Return the (x, y) coordinate for the center point of the cell that contains the specified text.  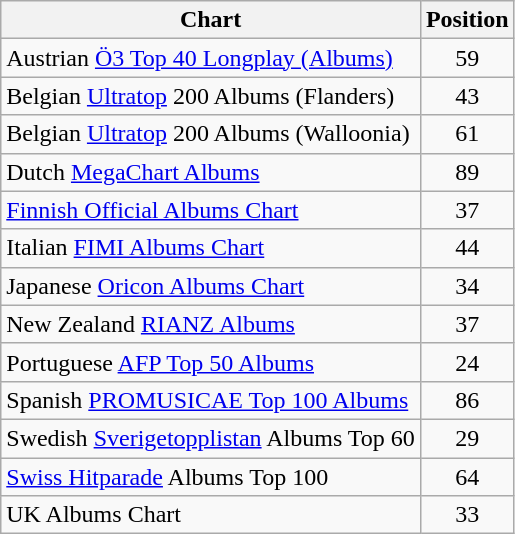
89 (467, 172)
New Zealand RIANZ Albums (211, 324)
29 (467, 438)
Austrian Ö3 Top 40 Longplay (Albums) (211, 58)
Belgian Ultratop 200 Albums (Flanders) (211, 96)
34 (467, 286)
Swiss Hitparade Albums Top 100 (211, 477)
UK Albums Chart (211, 515)
Swedish Sverigetopplistan Albums Top 60 (211, 438)
Finnish Official Albums Chart (211, 210)
Japanese Oricon Albums Chart (211, 286)
61 (467, 134)
Chart (211, 20)
Portuguese AFP Top 50 Albums (211, 362)
44 (467, 248)
33 (467, 515)
59 (467, 58)
Spanish PROMUSICAE Top 100 Albums (211, 400)
86 (467, 400)
24 (467, 362)
Position (467, 20)
64 (467, 477)
Belgian Ultratop 200 Albums (Walloonia) (211, 134)
Italian FIMI Albums Chart (211, 248)
43 (467, 96)
Dutch MegaChart Albums (211, 172)
